Detect which cell encompasses the target text, then output its [x, y] center coordinate. 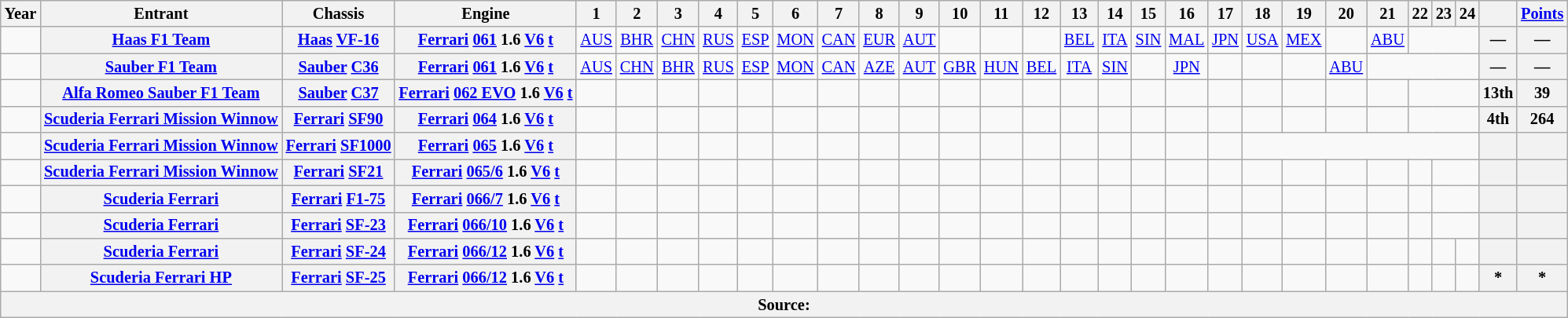
6 [795, 13]
7 [839, 13]
MEX [1303, 40]
19 [1303, 13]
Year [20, 13]
21 [1388, 13]
Ferrari 066/10 1.6 V6 t [486, 225]
Source: [784, 305]
39 [1542, 93]
24 [1467, 13]
HUN [1001, 67]
264 [1542, 119]
17 [1225, 13]
Haas F1 Team [160, 40]
Ferrari 065/6 1.6 V6 t [486, 172]
Ferrari 065 1.6 V6 t [486, 146]
14 [1114, 13]
Chassis [339, 13]
22 [1420, 13]
15 [1149, 13]
11 [1001, 13]
Ferrari SF-24 [339, 251]
4th [1498, 119]
12 [1041, 13]
Ferrari SF1000 [339, 146]
USA [1262, 40]
16 [1187, 13]
Ferrari SF21 [339, 172]
Ferrari SF90 [339, 119]
1 [596, 13]
Ferrari 062 EVO 1.6 V6 t [486, 93]
Scuderia Ferrari HP [160, 278]
2 [637, 13]
Ferrari F1-75 [339, 199]
Ferrari SF-23 [339, 225]
Ferrari 064 1.6 V6 t [486, 119]
Sauber F1 Team [160, 67]
Sauber C37 [339, 93]
Sauber C36 [339, 67]
Alfa Romeo Sauber F1 Team [160, 93]
20 [1346, 13]
GBR [960, 67]
MAL [1187, 40]
8 [879, 13]
Points [1542, 13]
Engine [486, 13]
EUR [879, 40]
9 [920, 13]
Ferrari SF-25 [339, 278]
Haas VF-16 [339, 40]
3 [679, 13]
13 [1079, 13]
23 [1444, 13]
5 [756, 13]
18 [1262, 13]
Ferrari 066/7 1.6 V6 t [486, 199]
10 [960, 13]
AZE [879, 67]
Entrant [160, 13]
13th [1498, 93]
4 [718, 13]
